Scan for the cell matching the given text and deliver its [X, Y] coordinate at center. 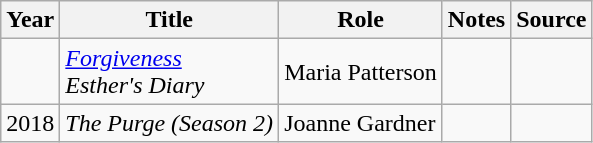
Maria Patterson [361, 72]
Notes [476, 20]
Joanne Gardner [361, 123]
The Purge (Season 2) [170, 123]
Title [170, 20]
Role [361, 20]
2018 [30, 123]
Forgiveness Esther's Diary [170, 72]
Year [30, 20]
Source [552, 20]
